Return (x, y) of the center of cell containing provided text 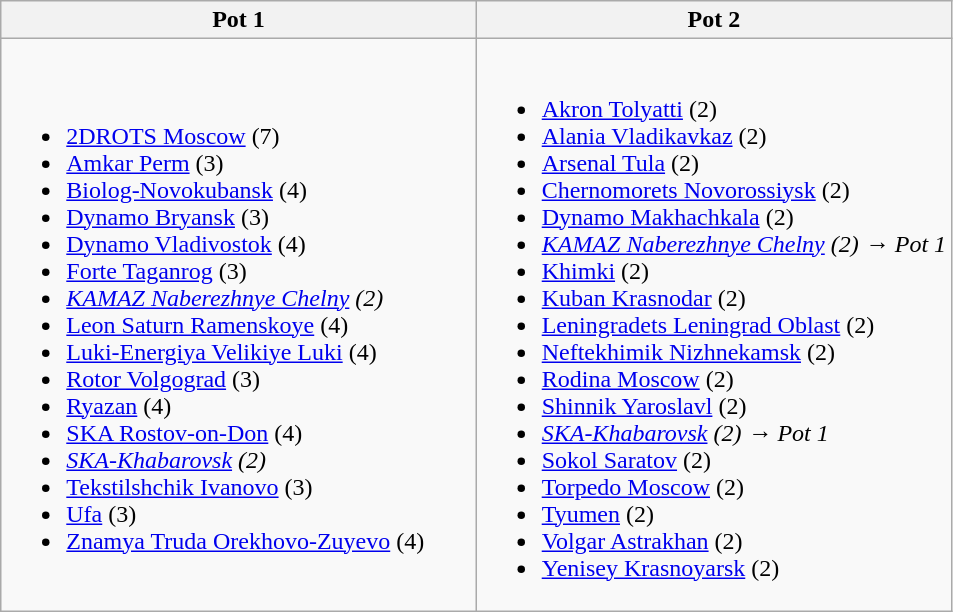
Pot 2 (714, 20)
Pot 1 (238, 20)
